Capture the cell that displays the provided text and extract its [x, y] central coordinate. 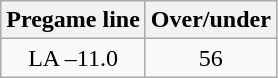
Over/under [210, 20]
Pregame line [74, 20]
LA –11.0 [74, 58]
56 [210, 58]
